For the text-containing cell, return its midpoint in (x, y) coordinate format. 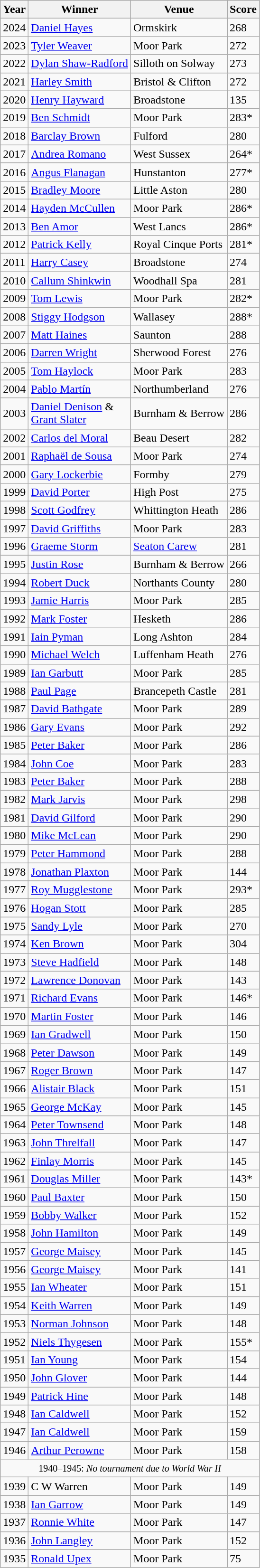
Winner (80, 9)
2014 (14, 208)
Patrick Kelly (80, 245)
2004 (14, 389)
2011 (14, 263)
Steve Hadfield (80, 962)
1946 (14, 1450)
Ian Young (80, 1360)
2010 (14, 281)
Sandy Lyle (80, 926)
Tom Lewis (80, 299)
1956 (14, 1269)
135 (243, 100)
Pablo Martín (80, 389)
1993 (14, 601)
289 (243, 709)
Gary Lockerbie (80, 474)
Peter Townsend (80, 1125)
1973 (14, 962)
1972 (14, 980)
1990 (14, 655)
1992 (14, 619)
1938 (14, 1504)
Norman Johnson (80, 1323)
1951 (14, 1360)
1978 (14, 872)
Peter Hammond (80, 854)
Ben Amor (80, 227)
282* (243, 299)
Hunstanton (179, 172)
1967 (14, 1070)
2007 (14, 335)
2009 (14, 299)
1957 (14, 1251)
2023 (14, 46)
75 (243, 1559)
Luffenham Heath (179, 655)
1983 (14, 781)
Patrick Hine (80, 1396)
2016 (14, 172)
Douglas Miller (80, 1179)
Fulford (179, 136)
Daniel Hayes (80, 28)
Mike McLean (80, 836)
David Griffiths (80, 529)
Harley Smith (80, 82)
1977 (14, 890)
1986 (14, 727)
2015 (14, 190)
268 (243, 28)
John Glover (80, 1378)
West Sussex (179, 154)
292 (243, 727)
High Post (179, 492)
1958 (14, 1233)
Northants County (179, 583)
1979 (14, 854)
1961 (14, 1179)
Andrea Romano (80, 154)
1984 (14, 763)
Harry Casey (80, 263)
298 (243, 799)
Wallasey (179, 317)
Iain Pyman (80, 637)
2005 (14, 371)
159 (243, 1432)
Keith Warren (80, 1305)
1991 (14, 637)
1949 (14, 1396)
Paul Page (80, 691)
281* (243, 245)
1936 (14, 1540)
1965 (14, 1107)
David Gilford (80, 817)
Raphaël de Sousa (80, 456)
2008 (14, 317)
Hayden McCullen (80, 208)
1974 (14, 944)
1966 (14, 1088)
1963 (14, 1143)
Ronnie White (80, 1522)
Ben Schmidt (80, 118)
C W Warren (80, 1486)
Jamie Harris (80, 601)
270 (243, 926)
Justin Rose (80, 565)
1982 (14, 799)
Lawrence Donovan (80, 980)
Ormskirk (179, 28)
264* (243, 154)
283* (243, 118)
Venue (179, 9)
Year (14, 9)
John Coe (80, 763)
Seaton Carew (179, 547)
Ian Garrow (80, 1504)
Callum Shinkwin (80, 281)
293* (243, 890)
1964 (14, 1125)
David Bathgate (80, 709)
1962 (14, 1161)
1959 (14, 1215)
Daniel Denison &Grant Slater (80, 413)
158 (243, 1450)
1968 (14, 1052)
2001 (14, 456)
Long Ashton (179, 637)
Roy Mugglestone (80, 890)
2018 (14, 136)
1948 (14, 1414)
Bobby Walker (80, 1215)
Royal Cinque Ports (179, 245)
Brancepeth Castle (179, 691)
1955 (14, 1287)
1981 (14, 817)
Ian Gradwell (80, 1034)
154 (243, 1360)
West Lancs (179, 227)
Stiggy Hodgson (80, 317)
Little Aston (179, 190)
277* (243, 172)
1999 (14, 492)
Silloth on Solway (179, 64)
273 (243, 64)
Tyler Weaver (80, 46)
146 (243, 1016)
1980 (14, 836)
Arthur Perowne (80, 1450)
2003 (14, 413)
Michael Welch (80, 655)
1950 (14, 1378)
Graeme Storm (80, 547)
282 (243, 438)
Martin Foster (80, 1016)
266 (243, 565)
Robert Duck (80, 583)
Mark Jarvis (80, 799)
1947 (14, 1432)
Bristol & Clifton (179, 82)
279 (243, 474)
Formby (179, 474)
John Hamilton (80, 1233)
2020 (14, 100)
1940–1945: No tournament due to World War II (130, 1468)
2019 (14, 118)
2021 (14, 82)
Beau Desert (179, 438)
1985 (14, 745)
2024 (14, 28)
Carlos del Moral (80, 438)
141 (243, 1269)
Bradley Moore (80, 190)
1989 (14, 673)
Tom Haylock (80, 371)
John Threlfall (80, 1143)
1975 (14, 926)
Woodhall Spa (179, 281)
David Porter (80, 492)
1937 (14, 1522)
1996 (14, 547)
1969 (14, 1034)
1960 (14, 1197)
1994 (14, 583)
Ronald Upex (80, 1559)
Northumberland (179, 389)
Niels Thygesen (80, 1341)
1987 (14, 709)
155* (243, 1341)
Dylan Shaw-Radford (80, 64)
Jonathan Plaxton (80, 872)
1995 (14, 565)
1997 (14, 529)
1953 (14, 1323)
Alistair Black (80, 1088)
1939 (14, 1486)
2013 (14, 227)
Ian Garbutt (80, 673)
275 (243, 492)
1988 (14, 691)
Paul Baxter (80, 1197)
Barclay Brown (80, 136)
Score (243, 9)
Mark Foster (80, 619)
1952 (14, 1341)
1970 (14, 1016)
1976 (14, 908)
Roger Brown (80, 1070)
2006 (14, 353)
2002 (14, 438)
Peter Dawson (80, 1052)
Ken Brown (80, 944)
Angus Flanagan (80, 172)
Matt Haines (80, 335)
Hesketh (179, 619)
Darren Wright (80, 353)
John Langley (80, 1540)
George McKay (80, 1107)
143 (243, 980)
304 (243, 944)
Henry Hayward (80, 100)
2012 (14, 245)
2000 (14, 474)
Hogan Stott (80, 908)
Ian Wheater (80, 1287)
143* (243, 1179)
Sherwood Forest (179, 353)
146* (243, 998)
1954 (14, 1305)
1971 (14, 998)
Gary Evans (80, 727)
1998 (14, 510)
288* (243, 317)
2017 (14, 154)
284 (243, 637)
Saunton (179, 335)
Finlay Morris (80, 1161)
Richard Evans (80, 998)
Whittington Heath (179, 510)
Scott Godfrey (80, 510)
1935 (14, 1559)
2022 (14, 64)
